Detect which cell encompasses the target text, then output its (X, Y) center coordinate. 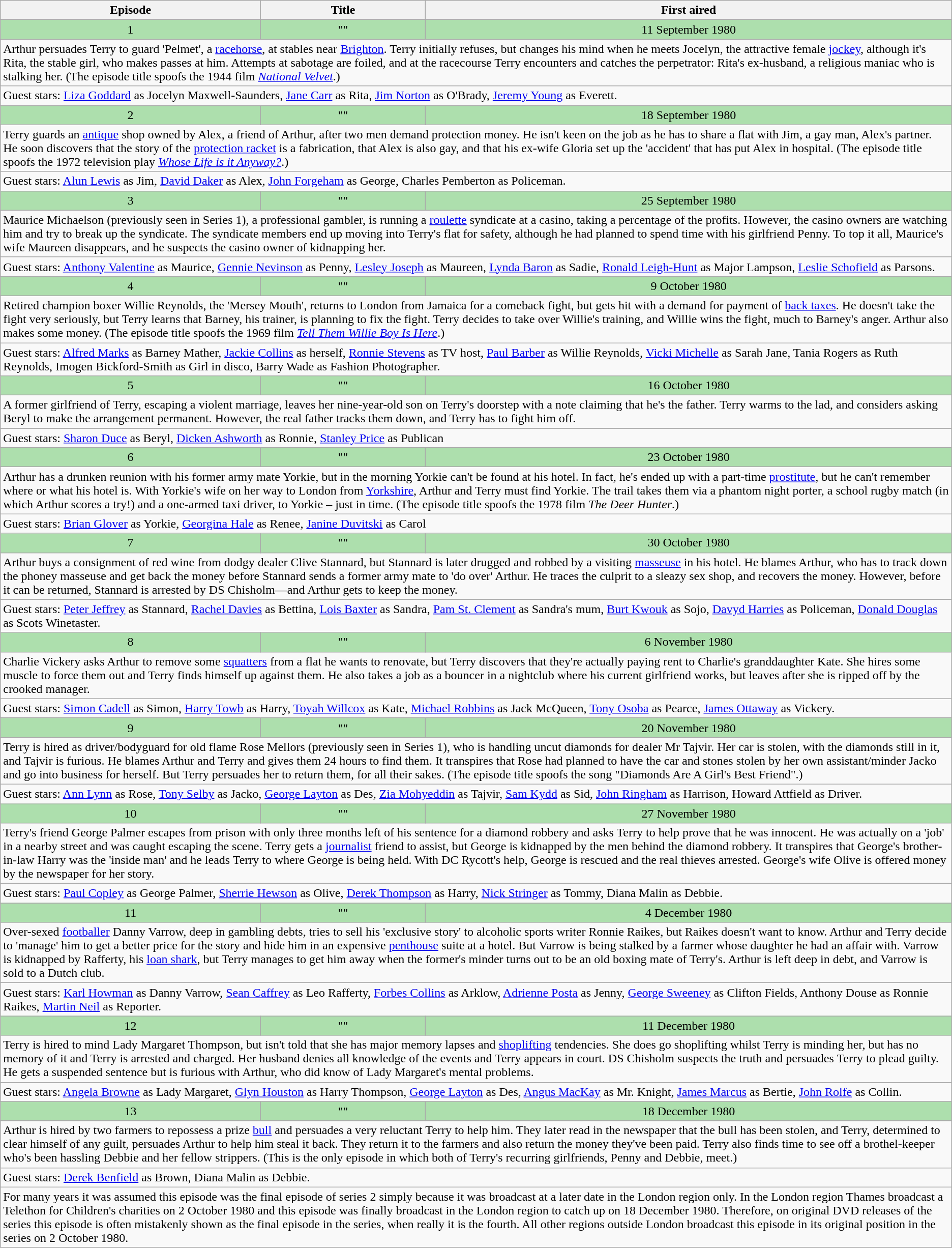
First aired (689, 10)
11 September 1980 (689, 30)
25 September 1980 (689, 200)
Guest stars: Derek Benfield as Brown, Diana Malin as Debbie. (476, 1177)
Guest stars: Alun Lewis as Jim, David Daker as Alex, John Forgeham as George, Charles Pemberton as Policeman. (476, 181)
20 November 1980 (689, 728)
Title (343, 10)
12 (131, 1026)
7 (131, 543)
3 (131, 200)
11 December 1980 (689, 1026)
Guest stars: Liza Goddard as Jocelyn Maxwell-Saunders, Jane Carr as Rita, Jim Norton as O'Brady, Jeremy Young as Everett. (476, 96)
5 (131, 386)
13 (131, 1111)
6 (131, 457)
Episode (131, 10)
Guest stars: Paul Copley as George Palmer, Sherrie Hewson as Olive, Derek Thompson as Harry, Nick Stringer as Tommy, Diana Malin as Debbie. (476, 893)
1 (131, 30)
10 (131, 814)
18 December 1980 (689, 1111)
23 October 1980 (689, 457)
4 December 1980 (689, 913)
9 October 1980 (689, 286)
Guest stars: Sharon Duce as Beryl, Dicken Ashworth as Ronnie, Stanley Price as Publican (476, 438)
18 September 1980 (689, 115)
8 (131, 642)
2 (131, 115)
30 October 1980 (689, 543)
16 October 1980 (689, 386)
11 (131, 913)
4 (131, 286)
6 November 1980 (689, 642)
Guest stars: Brian Glover as Yorkie, Georgina Hale as Renee, Janine Duvitski as Carol (476, 524)
9 (131, 728)
27 November 1980 (689, 814)
